Return [X, Y] of the center of cell containing provided text 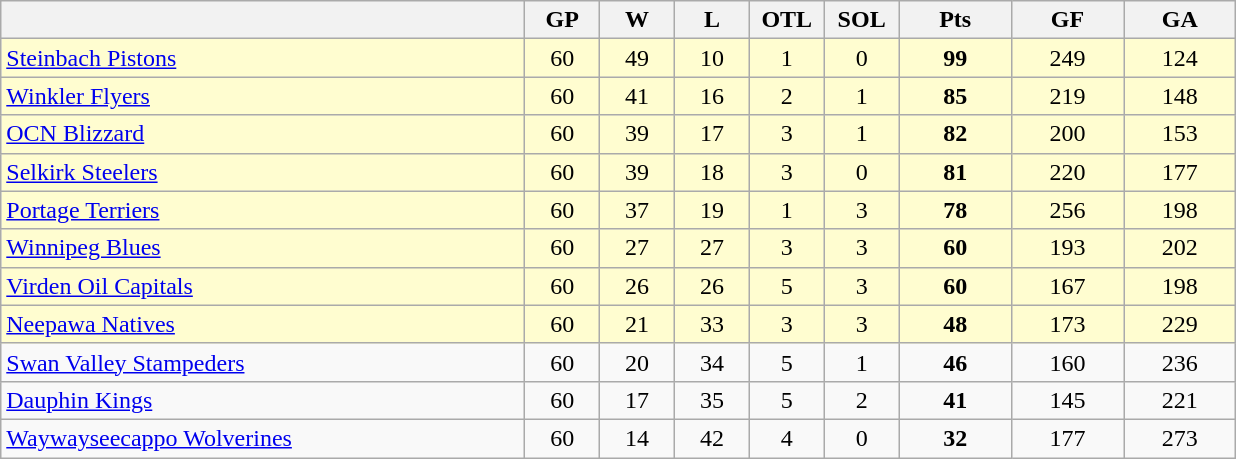
167 [1067, 286]
49 [638, 58]
OCN Blizzard [263, 134]
33 [712, 324]
19 [712, 210]
GP [562, 20]
4 [786, 438]
219 [1067, 96]
273 [1180, 438]
21 [638, 324]
32 [955, 438]
148 [1180, 96]
46 [955, 362]
Neepawa Natives [263, 324]
37 [638, 210]
48 [955, 324]
20 [638, 362]
145 [1067, 400]
Winnipeg Blues [263, 248]
229 [1180, 324]
81 [955, 172]
82 [955, 134]
153 [1180, 134]
OTL [786, 20]
236 [1180, 362]
Portage Terriers [263, 210]
173 [1067, 324]
200 [1067, 134]
34 [712, 362]
85 [955, 96]
GF [1067, 20]
78 [955, 210]
193 [1067, 248]
124 [1180, 58]
249 [1067, 58]
14 [638, 438]
Waywayseecappo Wolverines [263, 438]
Steinbach Pistons [263, 58]
Pts [955, 20]
35 [712, 400]
GA [1180, 20]
220 [1067, 172]
Virden Oil Capitals [263, 286]
221 [1180, 400]
16 [712, 96]
42 [712, 438]
Swan Valley Stampeders [263, 362]
L [712, 20]
Selkirk Steelers [263, 172]
SOL [862, 20]
W [638, 20]
10 [712, 58]
202 [1180, 248]
Dauphin Kings [263, 400]
18 [712, 172]
160 [1067, 362]
256 [1067, 210]
99 [955, 58]
Winkler Flyers [263, 96]
